Identify which cell holds the provided text, then report its (X, Y) central coordinate. 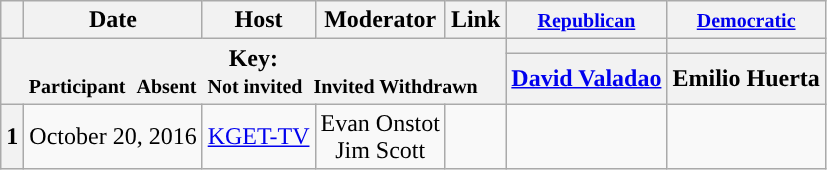
Link (475, 20)
Republican (586, 20)
David Valadao (586, 78)
Host (258, 20)
Date (113, 20)
1 (12, 136)
KGET-TV (258, 136)
Democratic (746, 20)
Key: Participant Absent Not invited Invited Withdrawn (254, 72)
Moderator (380, 20)
October 20, 2016 (113, 136)
Emilio Huerta (746, 78)
Evan OnstotJim Scott (380, 136)
